Output the [X, Y] coordinate of the center of the cell containing the given text.  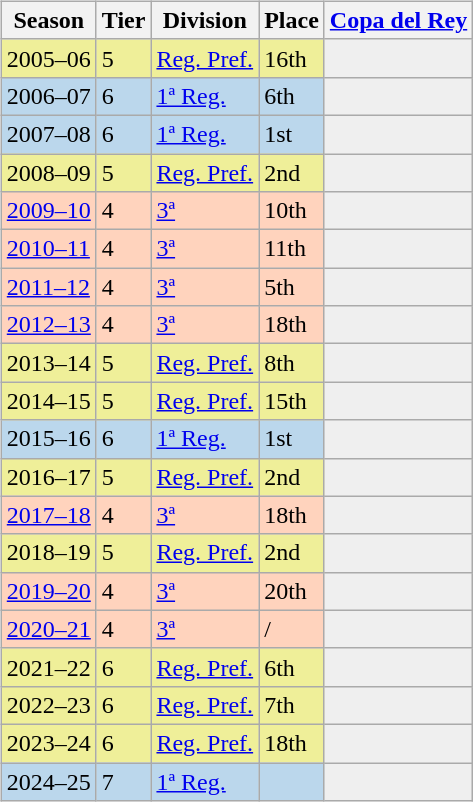
2017–18 [48, 515]
2008–09 [48, 173]
Season [48, 20]
2015–16 [48, 439]
2011–12 [48, 287]
7 [124, 781]
20th [292, 591]
2007–08 [48, 134]
2019–20 [48, 591]
2024–25 [48, 781]
2021–22 [48, 667]
8th [292, 363]
2010–11 [48, 249]
2023–24 [48, 743]
11th [292, 249]
2009–10 [48, 211]
Tier [124, 20]
2006–07 [48, 96]
2014–15 [48, 401]
2012–13 [48, 325]
/ [292, 629]
Division [205, 20]
2005–06 [48, 58]
2022–23 [48, 705]
2018–19 [48, 553]
2016–17 [48, 477]
15th [292, 401]
2013–14 [48, 363]
7th [292, 705]
10th [292, 211]
5th [292, 287]
Place [292, 20]
Copa del Rey [398, 20]
2020–21 [48, 629]
16th [292, 58]
